Return (X, Y) of the center of cell containing provided text 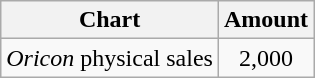
Chart (110, 20)
Oricon physical sales (110, 58)
2,000 (266, 58)
Amount (266, 20)
